Capture the cell that displays the provided text and extract its (X, Y) central coordinate. 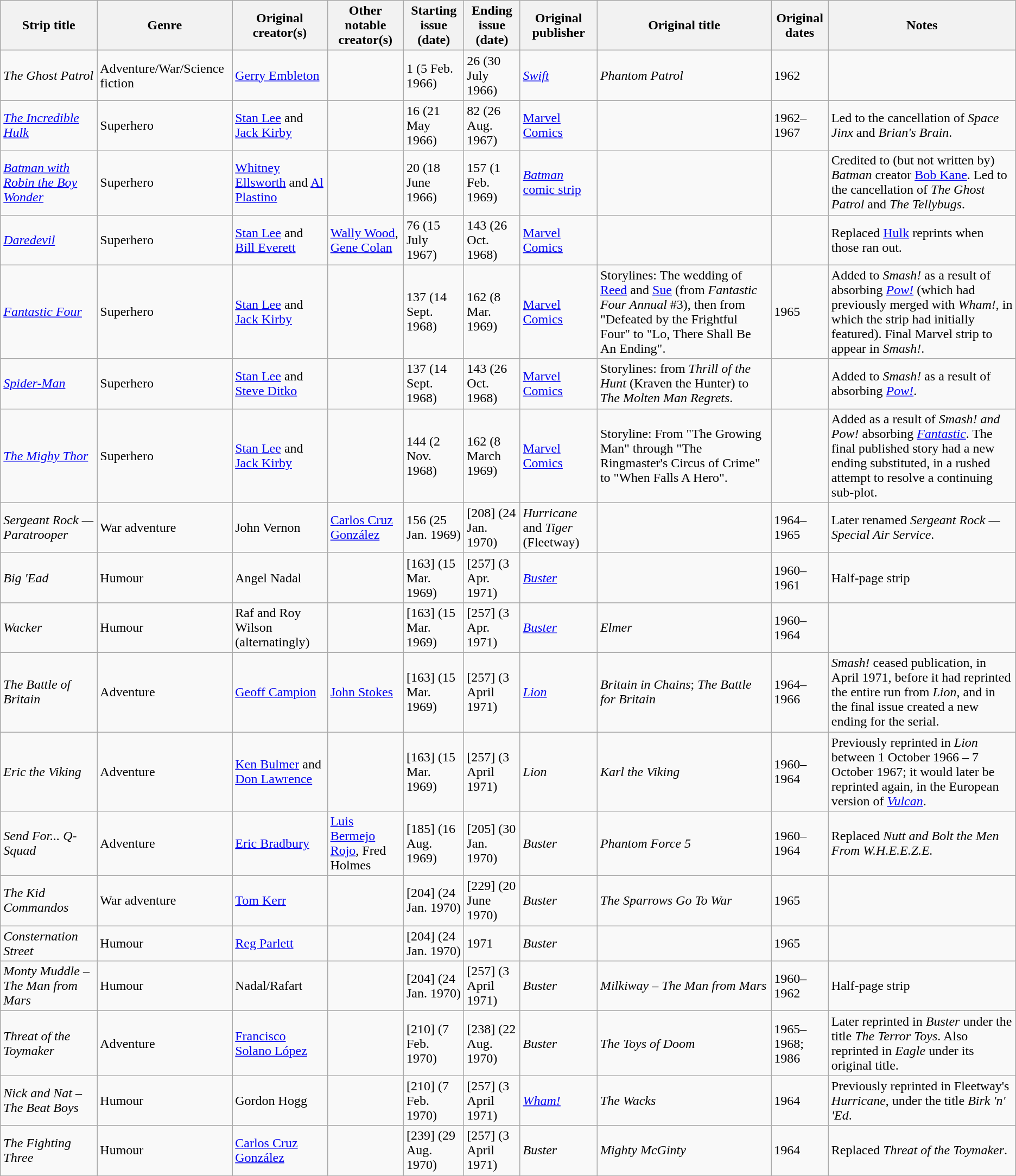
[185] (16 Aug. 1969) (433, 843)
Francisco Solano López (280, 1043)
Starting issue (date) (433, 26)
[205] (30 Jan. 1970) (492, 843)
Original publisher (558, 26)
26 (30 July 1966) (492, 75)
20 (18 June 1966) (433, 182)
Added to Smash! as a result of absorbing Pow!. (922, 384)
Replaced Threat of the Toymaker. (922, 1150)
162 (8 March 1969) (492, 456)
Batman with Robin the Boy Wonder (49, 182)
Swift (558, 75)
Eric the Viking (49, 771)
Threat of the Toymaker (49, 1043)
1960–1962 (800, 986)
144 (2 Nov. 1968) (433, 456)
Batman comic strip (558, 182)
Spider-Man (49, 384)
Phantom Force 5 (684, 843)
Geoff Campion (280, 692)
Ken Bulmer and Don Lawrence (280, 771)
76 (15 July 1967) (433, 240)
[239] (29 Aug. 1970) (433, 1150)
Ending issue (date) (492, 26)
Angel Nadal (280, 577)
Wham! (558, 1101)
The Kid Commandos (49, 901)
Big 'Ead (49, 577)
[238] (22 Aug. 1970) (492, 1043)
1971 (492, 943)
Original creator(s) (280, 26)
157 (1 Feb. 1969) (492, 182)
The Wacks (684, 1101)
Led to the cancellation of Space Jinx and Brian's Brain. (922, 125)
John Stokes (365, 692)
1962–1967 (800, 125)
Wally Wood, Gene Colan (365, 240)
1964–1965 (800, 527)
162 (8 Mar. 1969) (492, 312)
Original title (684, 26)
Nick and Nat – The Beat Boys (49, 1101)
Nadal/Rafart (280, 986)
Consternation Street (49, 943)
Fantastic Four (49, 312)
Eric Bradbury (280, 843)
Daredevil (49, 240)
Storyline: From "The Growing Man" through "The Ringmaster's Circus of Crime" to "When Falls A Hero". (684, 456)
John Vernon (280, 527)
Britain in Chains; The Battle for Britain (684, 692)
The Ghost Patrol (49, 75)
The Battle of Britain (49, 692)
Stan Lee and Steve Ditko (280, 384)
The Fighting Three (49, 1150)
1965–1968;1986 (800, 1043)
Wacker (49, 627)
Raf and Roy Wilson (alternatingly) (280, 627)
1964–1966 (800, 692)
Sergeant Rock — Paratrooper (49, 527)
Previously reprinted in Lion between 1 October 1966 – 7 October 1967; it would later be reprinted again, in the European version of Vulcan. (922, 771)
Previously reprinted in Fleetway's Hurricane, under the title Birk 'n' 'Ed. (922, 1101)
Gordon Hogg (280, 1101)
Original dates (800, 26)
156 (25 Jan. 1969) (433, 527)
Genre (165, 26)
[229] (20 June 1970) (492, 901)
The Incredible Hulk (49, 125)
Tom Kerr (280, 901)
Mighty McGinty (684, 1150)
[208] (24 Jan. 1970) (492, 527)
Other notable creator(s) (365, 26)
Phantom Patrol (684, 75)
Notes (922, 26)
Hurricane and Tiger (Fleetway) (558, 527)
1 (5 Feb. 1966) (433, 75)
The Mighy Thor (49, 456)
Gerry Embleton (280, 75)
1960–1961 (800, 577)
Stan Lee and Bill Everett (280, 240)
Strip title (49, 26)
Replaced Hulk reprints when those ran out. (922, 240)
Adventure/War/Science fiction (165, 75)
Send For... Q-Squad (49, 843)
Luis Bermejo Rojo, Fred Holmes (365, 843)
Monty Muddle – The Man from Mars (49, 986)
Milkiway – The Man from Mars (684, 986)
Karl the Viking (684, 771)
Whitney Ellsworth and Al Plastino (280, 182)
16 (21 May 1966) (433, 125)
1962 (800, 75)
Later renamed Sergeant Rock — Special Air Service. (922, 527)
Replaced Nutt and Bolt the Men From W.H.E.E.Z.E. (922, 843)
The Toys of Doom (684, 1043)
Elmer (684, 627)
Later reprinted in Buster under the title The Terror Toys. Also reprinted in Eagle under its original title. (922, 1043)
Storylines: from Thrill of the Hunt (Kraven the Hunter) to The Molten Man Regrets. (684, 384)
Reg Parlett (280, 943)
82 (26 Aug. 1967) (492, 125)
Credited to (but not written by) Batman creator Bob Kane. Led to the cancellation of The Ghost Patrol and The Tellybugs. (922, 182)
The Sparrows Go To War (684, 901)
